Pinpoint the cell where the given text exists, returning its [X, Y] midpoint coordinate. 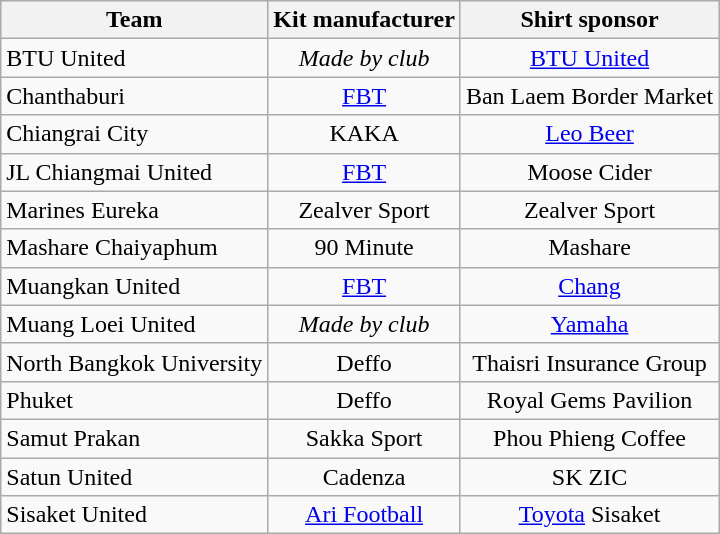
Mashare Chaiyaphum [134, 248]
Muangkan United [134, 286]
Marines Eureka [134, 210]
JL Chiangmai United [134, 172]
Leo Beer [589, 134]
North Bangkok University [134, 362]
Phuket [134, 400]
Chanthaburi [134, 96]
Sisaket United [134, 515]
Royal Gems Pavilion [589, 400]
90 Minute [364, 248]
Cadenza [364, 477]
KAKA [364, 134]
Ban Laem Border Market [589, 96]
Muang Loei United [134, 324]
Thaisri Insurance Group [589, 362]
Phou Phieng Coffee [589, 438]
Toyota Sisaket [589, 515]
SK ZIC [589, 477]
Kit manufacturer [364, 20]
Samut Prakan [134, 438]
Sakka Sport [364, 438]
Chiangrai City [134, 134]
Mashare [589, 248]
Ari Football [364, 515]
Team [134, 20]
Shirt sponsor [589, 20]
Yamaha [589, 324]
Satun United [134, 477]
Chang [589, 286]
Moose Cider [589, 172]
